Return the (x, y) coordinate for the center point of the cell that contains the specified text.  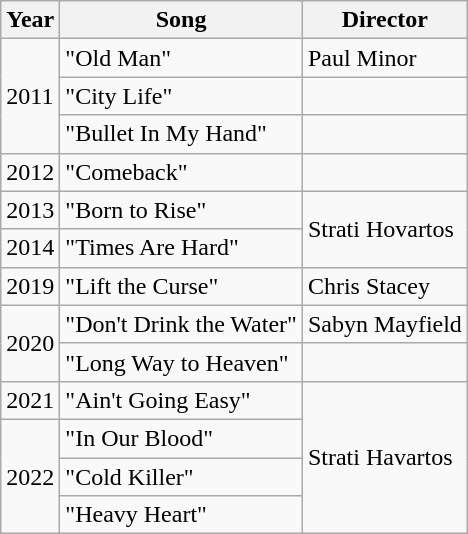
Chris Stacey (384, 286)
Strati Hovartos (384, 229)
2020 (30, 343)
Song (182, 20)
2019 (30, 286)
2014 (30, 248)
"Heavy Heart" (182, 515)
2022 (30, 476)
2021 (30, 400)
"Don't Drink the Water" (182, 324)
"Ain't Going Easy" (182, 400)
2012 (30, 172)
"Bullet In My Hand" (182, 134)
"In Our Blood" (182, 438)
Sabyn Mayfield (384, 324)
"Lift the Curse" (182, 286)
"Times Are Hard" (182, 248)
Strati Havartos (384, 457)
Director (384, 20)
2013 (30, 210)
2011 (30, 96)
"Long Way to Heaven" (182, 362)
"Comeback" (182, 172)
"City Life" (182, 96)
"Cold Killer" (182, 477)
"Born to Rise" (182, 210)
"Old Man" (182, 58)
Year (30, 20)
Paul Minor (384, 58)
